From the cell containing the given text, extract its center point as (x, y) coordinate. 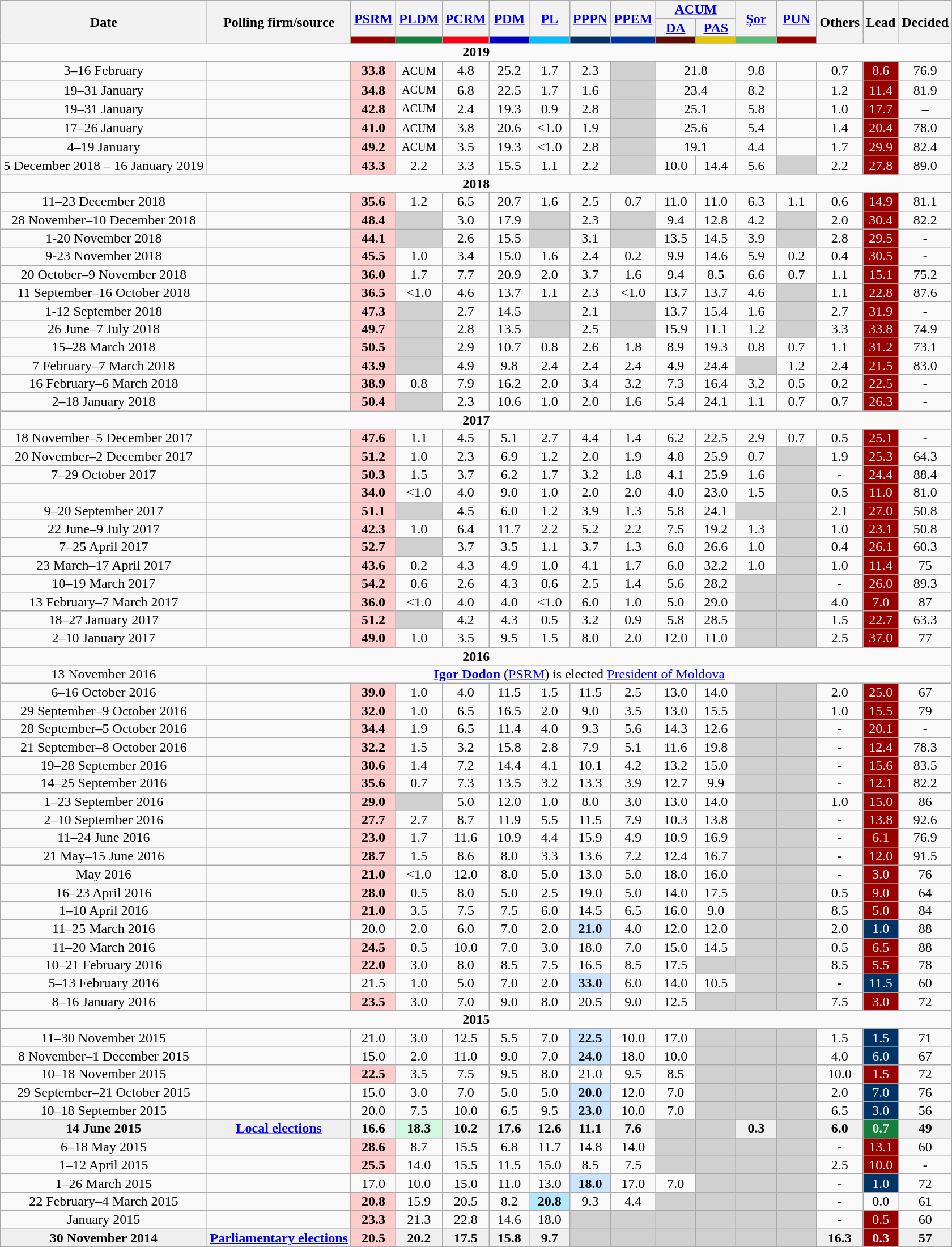
Decided (925, 22)
0.0 (881, 1201)
6.3 (756, 202)
19.8 (716, 747)
May 2016 (104, 874)
Local elections (279, 1129)
34.8 (373, 90)
25.3 (881, 456)
64.3 (925, 456)
28.0 (373, 892)
17.7 (881, 109)
16 February–6 March 2018 (104, 384)
7–25 April 2017 (104, 547)
5–13 February 2016 (104, 983)
34.4 (373, 729)
9.7 (550, 1238)
20.9 (509, 274)
26 June–7 July 2018 (104, 329)
Polling firm/source (279, 22)
49.7 (373, 329)
81.1 (925, 202)
81.9 (925, 90)
86 (925, 801)
13.3 (590, 783)
6–18 May 2015 (104, 1147)
PUN (797, 19)
79 (925, 711)
81.0 (925, 493)
30.6 (373, 765)
15.1 (881, 274)
78 (925, 965)
47.3 (373, 311)
Others (840, 22)
11–20 March 2016 (104, 947)
14.8 (590, 1147)
Igor Dodon (PSRM) is elected President of Moldova (579, 675)
DA (675, 28)
30.4 (881, 220)
36.5 (373, 292)
21 May–15 June 2016 (104, 856)
42.8 (373, 109)
22 February–4 March 2015 (104, 1201)
20.6 (509, 128)
7.6 (634, 1129)
18 November–5 December 2017 (104, 438)
74.9 (925, 329)
24.5 (373, 947)
29 September–9 October 2016 (104, 711)
11–23 December 2018 (104, 202)
13 February–7 March 2017 (104, 601)
18–27 January 2017 (104, 620)
6.6 (756, 274)
30.5 (881, 256)
77 (925, 638)
10–18 November 2015 (104, 1074)
92.6 (925, 820)
50.4 (373, 402)
2017 (476, 420)
1–12 April 2015 (104, 1165)
1–23 September 2016 (104, 801)
11–24 June 2016 (104, 838)
24.0 (590, 1056)
January 2015 (104, 1219)
89.0 (925, 166)
22 June–9 July 2017 (104, 529)
– (925, 109)
49.2 (373, 147)
14.3 (675, 729)
PCRM (466, 19)
20.7 (509, 202)
12.7 (675, 783)
PPPN (590, 19)
2018 (476, 184)
6.9 (509, 456)
25.6 (696, 128)
29.9 (881, 147)
2016 (476, 656)
23.4 (696, 90)
64 (925, 892)
48.4 (373, 220)
28.5 (716, 620)
20 November–2 December 2017 (104, 456)
56 (925, 1110)
13 November 2016 (104, 675)
PLDM (419, 19)
1-20 November 2018 (104, 238)
13.2 (675, 765)
21 September–8 October 2016 (104, 747)
78.0 (925, 128)
2015 (476, 1020)
49.0 (373, 638)
10.1 (590, 765)
28.7 (373, 856)
20.4 (881, 128)
2–10 September 2016 (104, 820)
20 October–9 November 2018 (104, 274)
26.6 (716, 547)
28 September–5 October 2016 (104, 729)
61 (925, 1201)
11–30 November 2015 (104, 1038)
29 September–21 October 2015 (104, 1092)
6–16 October 2016 (104, 693)
21.3 (419, 1219)
50.5 (373, 347)
27.7 (373, 820)
6.4 (466, 529)
10.7 (509, 347)
88.4 (925, 474)
34.0 (373, 493)
44.1 (373, 238)
41.0 (373, 128)
26.0 (881, 583)
16.6 (373, 1129)
17–26 January (104, 128)
19.1 (696, 147)
1-12 September 2018 (104, 311)
43.6 (373, 565)
71 (925, 1038)
75.2 (925, 274)
23.1 (881, 529)
25.2 (509, 71)
23.5 (373, 1002)
27.8 (881, 166)
15.6 (881, 765)
15–28 March 2018 (104, 347)
2–18 January 2018 (104, 402)
28.6 (373, 1147)
57 (925, 1238)
Lead (881, 22)
15.4 (716, 311)
20.2 (419, 1238)
5.2 (590, 529)
39.0 (373, 693)
5 December 2018 – 16 January 2019 (104, 166)
6.1 (881, 838)
87 (925, 601)
Date (104, 22)
31.2 (881, 347)
12.1 (881, 783)
16.4 (716, 384)
23 March–17 April 2017 (104, 565)
73.1 (925, 347)
16.7 (716, 856)
20.1 (881, 729)
91.5 (925, 856)
54.2 (373, 583)
19.2 (716, 529)
27.0 (881, 511)
45.5 (373, 256)
51.1 (373, 511)
43.3 (373, 166)
2019 (476, 52)
28 November–10 December 2018 (104, 220)
83.5 (925, 765)
1–10 April 2016 (104, 910)
11–25 March 2016 (104, 928)
11 September–16 October 2018 (104, 292)
29.5 (881, 238)
30 November 2014 (104, 1238)
4–19 January (104, 147)
50.3 (373, 474)
8–16 January 2016 (104, 1002)
60.3 (925, 547)
10–21 February 2016 (104, 965)
78.3 (925, 747)
25.0 (881, 693)
26.3 (881, 402)
23.3 (373, 1219)
Parliamentary elections (279, 1238)
3.8 (466, 128)
PAS (716, 28)
28.2 (716, 583)
7.7 (466, 274)
13.1 (881, 1147)
12.8 (716, 220)
13.6 (590, 856)
14.9 (881, 202)
10–18 September 2015 (104, 1110)
16.9 (716, 838)
16.3 (840, 1238)
52.7 (373, 547)
10.2 (466, 1129)
75 (925, 565)
PSRM (373, 19)
83.0 (925, 365)
63.3 (925, 620)
47.6 (373, 438)
8 November–1 December 2015 (104, 1056)
10.3 (675, 820)
49 (925, 1129)
89.3 (925, 583)
17.6 (509, 1129)
16–23 April 2016 (104, 892)
14 June 2015 (104, 1129)
82.4 (925, 147)
7 February–7 March 2018 (104, 365)
87.6 (925, 292)
17.9 (509, 220)
7–29 October 2017 (104, 474)
42.3 (373, 529)
9–20 September 2017 (104, 511)
31.9 (881, 311)
19–28 September 2016 (104, 765)
PDM (509, 19)
11.9 (509, 820)
84 (925, 910)
26.1 (881, 547)
14–25 September 2016 (104, 783)
10.5 (716, 983)
10–19 March 2017 (104, 583)
3–16 February (104, 71)
43.9 (373, 365)
9-23 November 2018 (104, 256)
22.0 (373, 965)
PPEM (634, 19)
25.5 (373, 1165)
5.9 (756, 256)
10.6 (509, 402)
Șor (756, 19)
16.2 (509, 384)
38.9 (373, 384)
3.1 (590, 238)
PL (550, 19)
22.7 (881, 620)
19.0 (590, 892)
18.3 (419, 1129)
37.0 (881, 638)
1–26 March 2015 (104, 1183)
33.0 (590, 983)
32.0 (373, 711)
2–10 January 2017 (104, 638)
21.8 (696, 71)
8.9 (675, 347)
